For the text-containing cell, return its midpoint in [x, y] coordinate format. 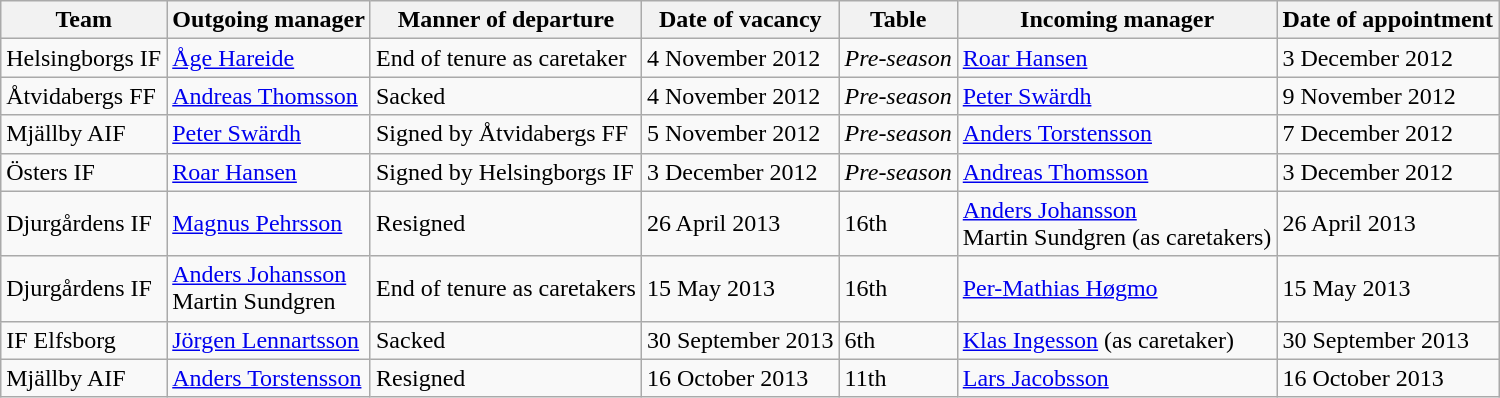
Per-Mathias Høgmo [1117, 288]
6th [898, 340]
Helsingborgs IF [84, 58]
Table [898, 20]
Date of vacancy [740, 20]
Åge Hareide [269, 58]
11th [898, 378]
5 November 2012 [740, 134]
End of tenure as caretakers [506, 288]
Klas Ingesson (as caretaker) [1117, 340]
Jörgen Lennartsson [269, 340]
Manner of departure [506, 20]
Magnus Pehrsson [269, 224]
Signed by Helsingborgs IF [506, 172]
Anders Johansson Martin Sundgren (as caretakers) [1117, 224]
7 December 2012 [1388, 134]
Date of appointment [1388, 20]
9 November 2012 [1388, 96]
Outgoing manager [269, 20]
Lars Jacobsson [1117, 378]
End of tenure as caretaker [506, 58]
Åtvidabergs FF [84, 96]
Incoming manager [1117, 20]
Östers IF [84, 172]
Anders Johansson Martin Sundgren [269, 288]
Signed by Åtvidabergs FF [506, 134]
IF Elfsborg [84, 340]
Team [84, 20]
